Locate the cell with the specified text and output its (X, Y) center coordinate. 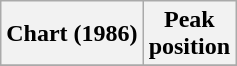
Peakposition (189, 34)
Chart (1986) (72, 34)
